For the text-containing cell, return its midpoint in [X, Y] coordinate format. 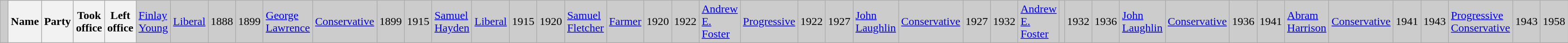
Progressive [769, 22]
1888 [222, 22]
Left office [120, 22]
1958 [1554, 22]
Party [57, 22]
Name [25, 22]
Samuel Fletcher [585, 22]
George Lawrence [288, 22]
Abram Harrison [1307, 22]
Progressive Conservative [1481, 22]
Finlay Young [153, 22]
Farmer [625, 22]
Took office [89, 22]
Samuel Hayden [452, 22]
